From the cell containing the given text, extract its center point as (x, y) coordinate. 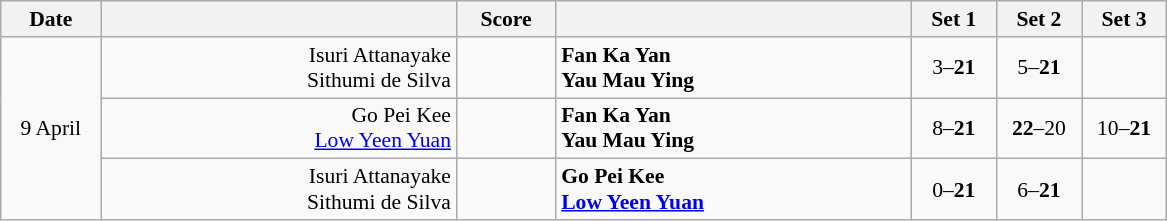
Set 1 (954, 19)
9 April (51, 128)
Score (506, 19)
Set 2 (1038, 19)
10–21 (1124, 128)
Date (51, 19)
5–21 (1038, 68)
8–21 (954, 128)
3–21 (954, 68)
6–21 (1038, 190)
22–20 (1038, 128)
Set 3 (1124, 19)
0–21 (954, 190)
